Return (X, Y) of the center of cell containing provided text 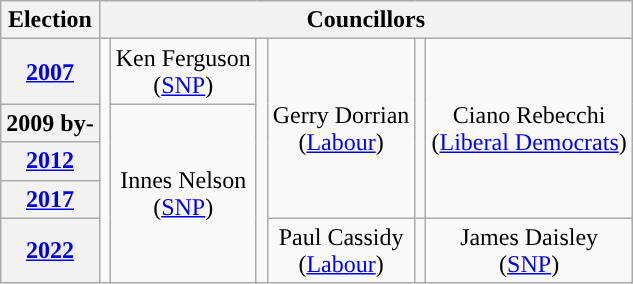
Ken Ferguson(SNP) (183, 72)
2022 (50, 250)
2009 by- (50, 123)
Ciano Rebecchi(Liberal Democrats) (529, 128)
Innes Nelson(SNP) (183, 194)
Election (50, 20)
Paul Cassidy(Labour) (341, 250)
2007 (50, 72)
Councillors (366, 20)
2017 (50, 199)
James Daisley(SNP) (529, 250)
2012 (50, 161)
Gerry Dorrian(Labour) (341, 128)
